Extract the [x, y] coordinate from the center of the cell holding the provided text.  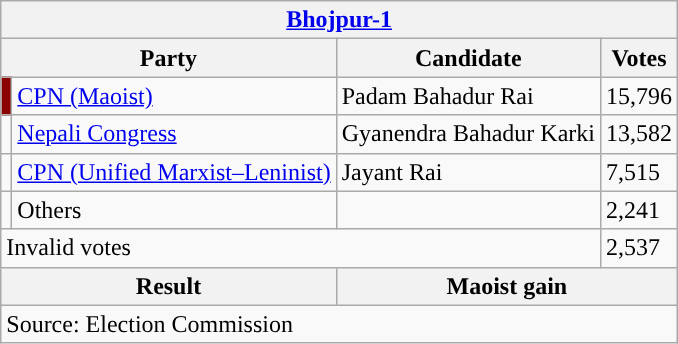
Result [168, 286]
Gyanendra Bahadur Karki [468, 134]
Maoist gain [506, 286]
Source: Election Commission [340, 324]
Candidate [468, 58]
15,796 [638, 96]
CPN (Maoist) [174, 96]
Jayant Rai [468, 172]
Bhojpur-1 [340, 20]
2,241 [638, 210]
2,537 [638, 248]
Others [174, 210]
7,515 [638, 172]
Invalid votes [301, 248]
Padam Bahadur Rai [468, 96]
Votes [638, 58]
CPN (Unified Marxist–Leninist) [174, 172]
Party [168, 58]
13,582 [638, 134]
Nepali Congress [174, 134]
